Locate the cell with the specified text and output its [x, y] center coordinate. 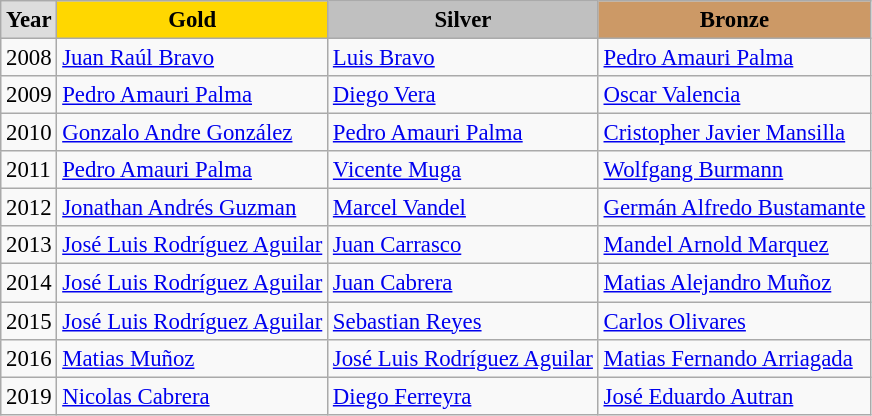
Matias Fernando Arriagada [734, 358]
Juan Cabrera [464, 283]
Gold [192, 20]
Sebastian Reyes [464, 321]
Cristopher Javier Mansilla [734, 133]
Wolfgang Burmann [734, 170]
2014 [29, 283]
2009 [29, 95]
Mandel Arnold Marquez [734, 245]
Luis Bravo [464, 58]
2012 [29, 208]
2015 [29, 321]
2008 [29, 58]
Jonathan Andrés Guzman [192, 208]
2016 [29, 358]
Year [29, 20]
2019 [29, 396]
2011 [29, 170]
Bronze [734, 20]
Marcel Vandel [464, 208]
Juan Raúl Bravo [192, 58]
Oscar Valencia [734, 95]
Vicente Muga [464, 170]
Germán Alfredo Bustamante [734, 208]
2013 [29, 245]
Juan Carrasco [464, 245]
Matias Muñoz [192, 358]
Gonzalo Andre González [192, 133]
2010 [29, 133]
José Eduardo Autran [734, 396]
Matias Alejandro Muñoz [734, 283]
Diego Ferreyra [464, 396]
Diego Vera [464, 95]
Carlos Olivares [734, 321]
Silver [464, 20]
Nicolas Cabrera [192, 396]
